For the text-containing cell, return its midpoint in [x, y] coordinate format. 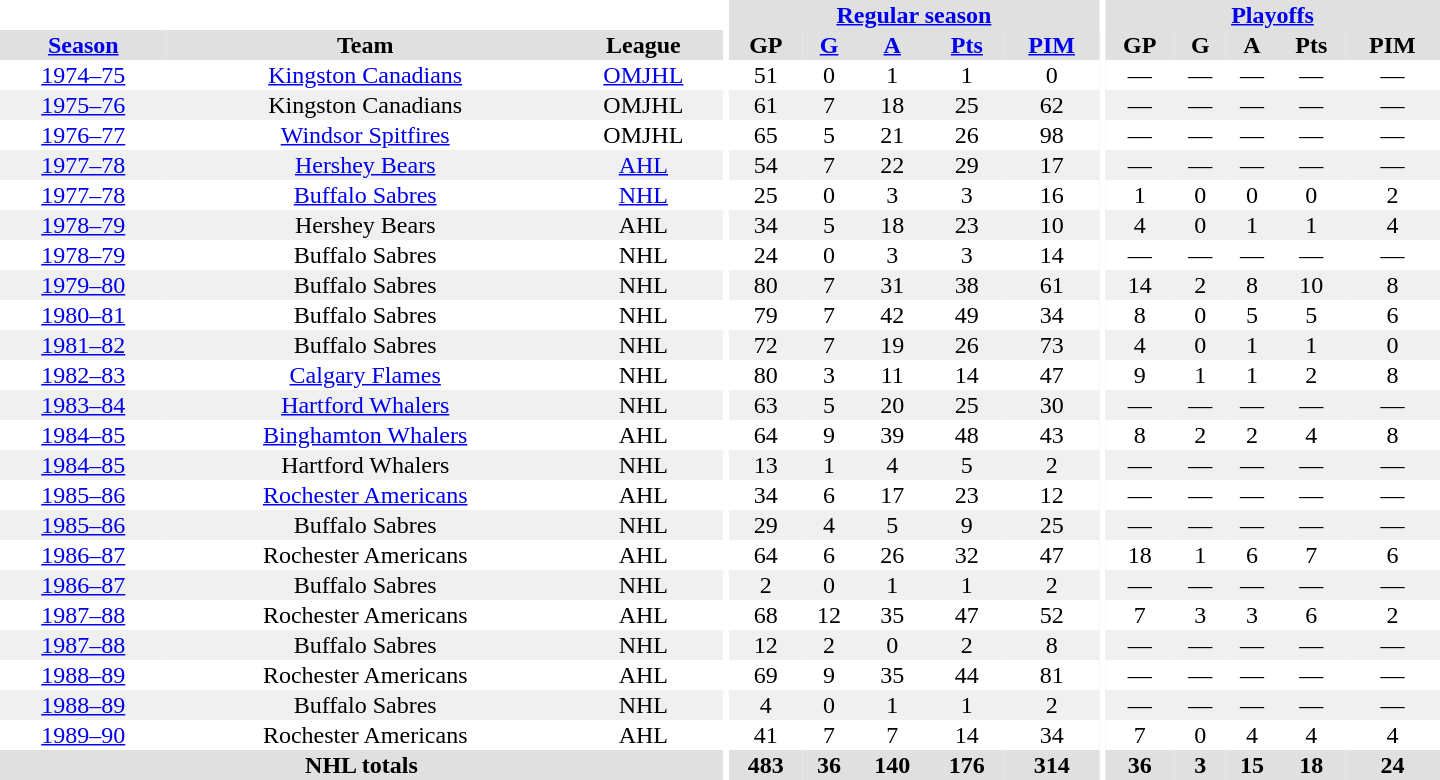
79 [766, 315]
68 [766, 615]
Regular season [914, 15]
49 [968, 315]
Calgary Flames [366, 375]
Team [366, 45]
72 [766, 345]
11 [892, 375]
1981–82 [84, 345]
32 [968, 555]
Windsor Spitfires [366, 135]
NHL totals [362, 765]
39 [892, 435]
15 [1252, 765]
98 [1052, 135]
20 [892, 405]
1975–76 [84, 105]
140 [892, 765]
1976–77 [84, 135]
Binghamton Whalers [366, 435]
43 [1052, 435]
22 [892, 165]
314 [1052, 765]
31 [892, 285]
21 [892, 135]
13 [766, 465]
54 [766, 165]
38 [968, 285]
62 [1052, 105]
16 [1052, 195]
1982–83 [84, 375]
52 [1052, 615]
176 [968, 765]
1980–81 [84, 315]
League [644, 45]
65 [766, 135]
48 [968, 435]
1979–80 [84, 285]
51 [766, 75]
81 [1052, 675]
63 [766, 405]
19 [892, 345]
Season [84, 45]
1983–84 [84, 405]
44 [968, 675]
30 [1052, 405]
73 [1052, 345]
1974–75 [84, 75]
1989–90 [84, 735]
69 [766, 675]
483 [766, 765]
41 [766, 735]
42 [892, 315]
Playoffs [1272, 15]
